Scan for the cell matching the given text and deliver its [x, y] coordinate at center. 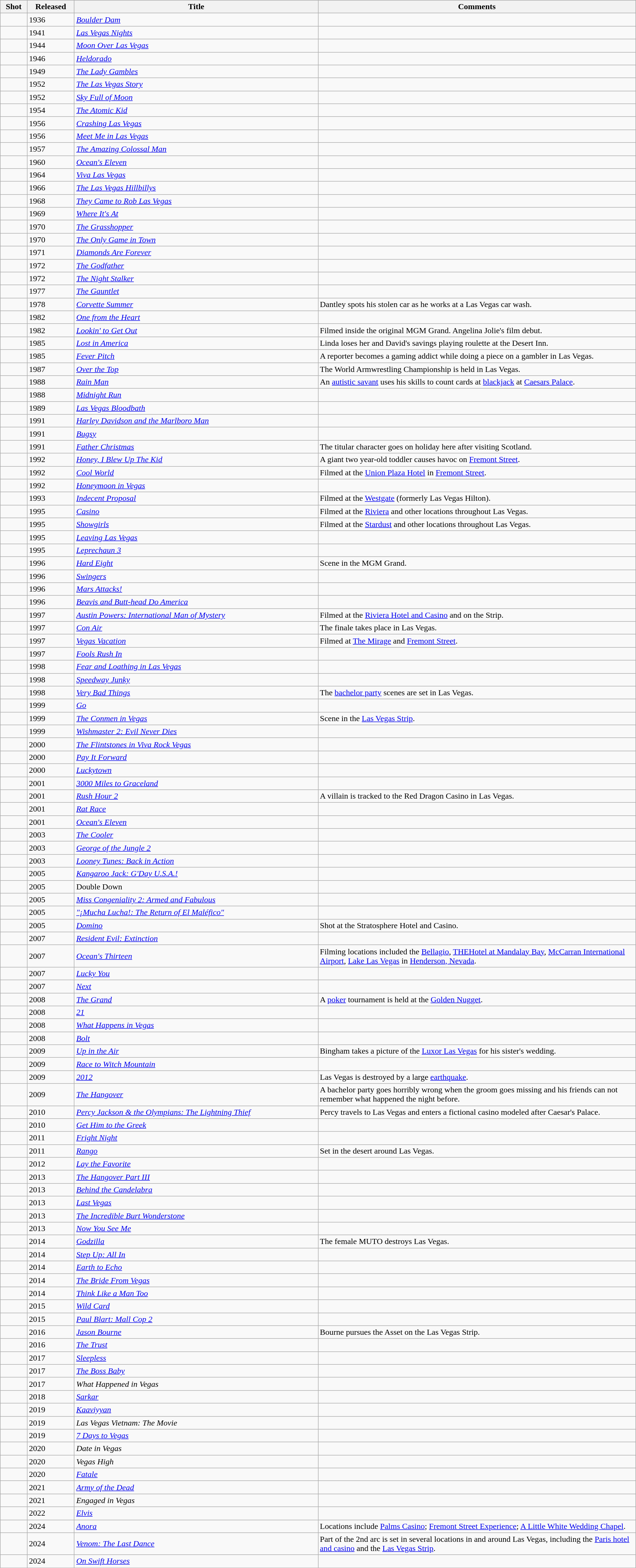
Harley Davidson and the Marlboro Man [196, 421]
Wild Card [196, 1306]
Ocean's Thirteen [196, 956]
Viva Las Vegas [196, 175]
The Lady Gambles [196, 71]
An autistic savant uses his skills to count cards at blackjack at Caesars Palace. [477, 382]
Pay It Forward [196, 757]
A poker tournament is held at the Golden Nugget. [477, 999]
Fever Pitch [196, 356]
1936 [51, 20]
21 [196, 1012]
Luckytown [196, 770]
Jason Bourne [196, 1332]
What Happened in Vegas [196, 1384]
1968 [51, 201]
Percy Jackson & the Olympians: The Lightning Thief [196, 1112]
Las Vegas is destroyed by a large earthquake. [477, 1077]
Double Down [196, 887]
On Swift Horses [196, 1561]
Dantley spots his stolen car as he works at a Las Vegas car wash. [477, 304]
Up in the Air [196, 1051]
Fools Rush In [196, 654]
Comments [477, 7]
Wishmaster 2: Evil Never Dies [196, 731]
The Flintstones in Viva Rock Vegas [196, 744]
1946 [51, 58]
The Godfather [196, 266]
The Hangover [196, 1095]
Venom: The Last Dance [196, 1544]
1949 [51, 71]
Leprechaun 3 [196, 550]
Hard Eight [196, 563]
Filming locations included the Bellagio, THEHotel at Mandalay Bay, McCarran International Airport, Lake Las Vegas in Henderson, Nevada. [477, 956]
1966 [51, 188]
"¡Mucha Lucha!: The Return of El Maléfico" [196, 913]
Rain Man [196, 382]
1989 [51, 408]
Filmed at the Riviera and other locations throughout Las Vegas. [477, 511]
Now You See Me [196, 1229]
Lookin' to Get Out [196, 330]
3000 Miles to Graceland [196, 783]
The Las Vegas Story [196, 84]
Diamonds Are Forever [196, 253]
Race to Witch Mountain [196, 1064]
1978 [51, 304]
Las Vegas Nights [196, 33]
7 Days to Vegas [196, 1436]
George of the Jungle 2 [196, 848]
Lay the Favorite [196, 1164]
Mars Attacks! [196, 589]
Honeymoon in Vegas [196, 485]
Leaving Las Vegas [196, 537]
The Cooler [196, 835]
Army of the Dead [196, 1487]
1960 [51, 162]
Bolt [196, 1038]
Godzilla [196, 1242]
The Incredible Burt Wonderstone [196, 1215]
Con Air [196, 628]
Father Christmas [196, 447]
Kaaviyyan [196, 1410]
Where It's At [196, 214]
Filmed at the Riviera Hotel and Casino and on the Strip. [477, 615]
Cool World [196, 473]
Earth to Echo [196, 1267]
Filmed at the Union Plaza Hotel in Fremont Street. [477, 473]
Linda loses her and David's savings playing roulette at the Desert Inn. [477, 343]
Over the Top [196, 369]
The titular character goes on holiday here after visiting Scotland. [477, 447]
1944 [51, 46]
A villain is tracked to the Red Dragon Casino in Las Vegas. [477, 796]
Looney Tunes: Back in Action [196, 861]
Heldorado [196, 58]
Percy travels to Las Vegas and enters a fictional casino modeled after Caesar's Palace. [477, 1112]
What Happens in Vegas [196, 1025]
A bachelor party goes horribly wrong when the groom goes missing and his friends can not remember what happened the night before. [477, 1095]
Filmed at the Stardust and other locations throughout Las Vegas. [477, 524]
Anora [196, 1526]
The World Armwrestling Championship is held in Las Vegas. [477, 369]
Rango [196, 1151]
Get Him to the Greek [196, 1125]
Domino [196, 925]
1971 [51, 253]
Rush Hour 2 [196, 796]
Fear and Loathing in Las Vegas [196, 667]
The Amazing Colossal Man [196, 149]
The Gauntlet [196, 291]
2018 [51, 1397]
Scene in the MGM Grand. [477, 563]
Austin Powers: International Man of Mystery [196, 615]
Casino [196, 511]
Bourne pursues the Asset on the Las Vegas Strip. [477, 1332]
1954 [51, 110]
The bachelor party scenes are set in Las Vegas. [477, 693]
Swingers [196, 576]
Vegas Vacation [196, 641]
1941 [51, 33]
Lost in America [196, 343]
The Trust [196, 1345]
The finale takes place in Las Vegas. [477, 628]
Filmed at The Mirage and Fremont Street. [477, 641]
Go [196, 705]
Paul Blart: Mall Cop 2 [196, 1319]
Step Up: All In [196, 1255]
Locations include Palms Casino; Fremont Street Experience; A Little White Wedding Chapel. [477, 1526]
Sky Full of Moon [196, 97]
Corvette Summer [196, 304]
Indecent Proposal [196, 498]
The Hangover Part III [196, 1177]
Vegas High [196, 1462]
1969 [51, 214]
Set in the desert around Las Vegas. [477, 1151]
Fright Night [196, 1138]
Rat Race [196, 809]
Behind the Candelabra [196, 1190]
Next [196, 986]
Very Bad Things [196, 693]
Las Vegas Bloodbath [196, 408]
The Grand [196, 999]
Last Vegas [196, 1203]
A giant two year-old toddler causes havoc on Fremont Street. [477, 460]
Lucky You [196, 973]
Midnight Run [196, 395]
Shot [14, 7]
2022 [51, 1513]
Filmed at the Westgate (formerly Las Vegas Hilton). [477, 498]
Crashing Las Vegas [196, 123]
Think Like a Man Too [196, 1293]
Miss Congeniality 2: Armed and Fabulous [196, 900]
Elvis [196, 1513]
1977 [51, 291]
Beavis and Butt-head Do America [196, 602]
The female MUTO destroys Las Vegas. [477, 1242]
Released [51, 7]
The Only Game in Town [196, 240]
Moon Over Las Vegas [196, 46]
Engaged in Vegas [196, 1500]
1964 [51, 175]
Shot at the Stratosphere Hotel and Casino. [477, 925]
Sarkar [196, 1397]
Sleepless [196, 1358]
Bingham takes a picture of the Luxor Las Vegas for his sister's wedding. [477, 1051]
Speedway Junky [196, 680]
Date in Vegas [196, 1449]
The Atomic Kid [196, 110]
Scene in the Las Vegas Strip. [477, 718]
Meet Me in Las Vegas [196, 136]
The Bride From Vegas [196, 1280]
The Night Stalker [196, 278]
Las Vegas Vietnam: The Movie [196, 1423]
The Boss Baby [196, 1371]
Resident Evil: Extinction [196, 938]
1987 [51, 369]
The Grasshopper [196, 227]
One from the Heart [196, 317]
They Came to Rob Las Vegas [196, 201]
1993 [51, 498]
Filmed inside the original MGM Grand. Angelina Jolie's film debut. [477, 330]
A reporter becomes a gaming addict while doing a piece on a gambler in Las Vegas. [477, 356]
The Las Vegas Hillbillys [196, 188]
Title [196, 7]
Honey, I Blew Up The Kid [196, 460]
Part of the 2nd arc is set in several locations in and around Las Vegas, including the Paris hotel and casino and the Las Vegas Strip. [477, 1544]
Showgirls [196, 524]
Bugsy [196, 434]
Boulder Dam [196, 20]
The Conmen in Vegas [196, 718]
Fatale [196, 1475]
1957 [51, 149]
Kangaroo Jack: G'Day U.S.A.! [196, 874]
